From the cell containing the given text, extract its center point as [X, Y] coordinate. 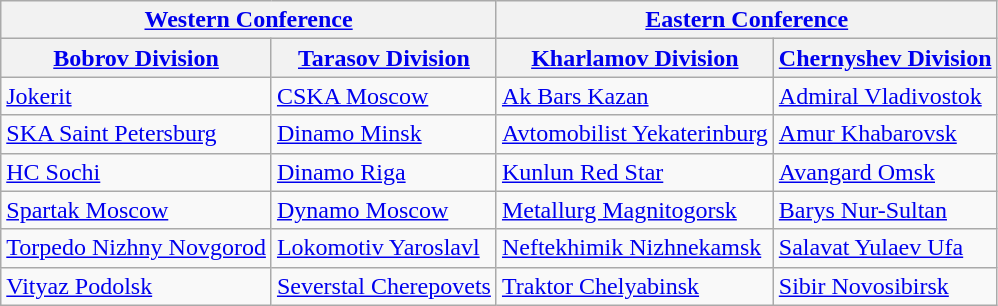
Torpedo Nizhny Novgorod [136, 248]
Western Conference [249, 20]
Sibir Novosibirsk [885, 286]
Kharlamov Division [634, 58]
Spartak Moscow [136, 210]
Avtomobilist Yekaterinburg [634, 134]
Chernyshev Division [885, 58]
HC Sochi [136, 172]
Avangard Omsk [885, 172]
Admiral Vladivostok [885, 96]
Vityaz Podolsk [136, 286]
Salavat Yulaev Ufa [885, 248]
Eastern Conference [746, 20]
SKA Saint Petersburg [136, 134]
CSKA Moscow [384, 96]
Dinamo Riga [384, 172]
Amur Khabarovsk [885, 134]
Jokerit [136, 96]
Dinamo Minsk [384, 134]
Lokomotiv Yaroslavl [384, 248]
Metallurg Magnitogorsk [634, 210]
Barys Nur-Sultan [885, 210]
Bobrov Division [136, 58]
Kunlun Red Star [634, 172]
Severstal Cherepovets [384, 286]
Ak Bars Kazan [634, 96]
Dynamo Moscow [384, 210]
Tarasov Division [384, 58]
Neftekhimik Nizhnekamsk [634, 248]
Traktor Chelyabinsk [634, 286]
